Pinpoint the cell where the given text exists, returning its (X, Y) midpoint coordinate. 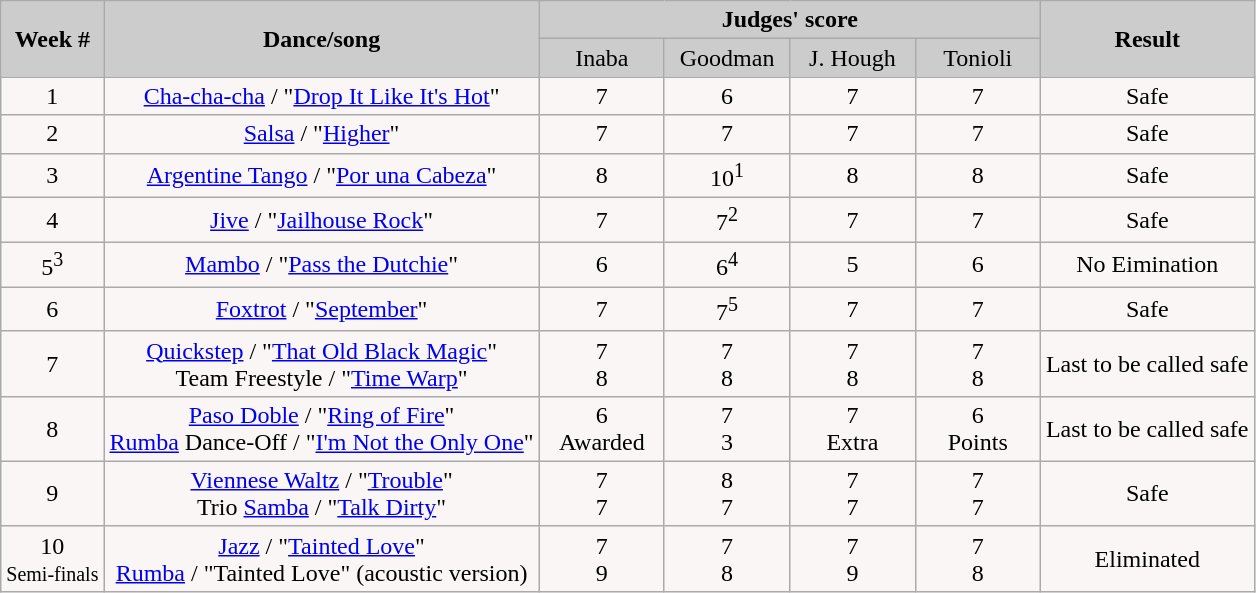
Mambo / "Pass the Dutchie" (322, 264)
4 (52, 220)
Dance/song (322, 39)
Tonioli (978, 58)
64 (726, 264)
1 (52, 96)
87 (726, 494)
Eliminated (1147, 558)
9 (52, 494)
Cha-cha-cha / "Drop It Like It's Hot" (322, 96)
Week # (52, 39)
Viennese Waltz / "Trouble"Trio Samba / "Talk Dirty" (322, 494)
7Extra (852, 428)
Salsa / "Higher" (322, 134)
6Awarded (602, 428)
Inaba (602, 58)
3 (52, 176)
2 (52, 134)
Judges' score (790, 20)
53 (52, 264)
Foxtrot / "September" (322, 310)
Jazz / "Tainted Love"Rumba / "Tainted Love" (acoustic version) (322, 558)
No Eimination (1147, 264)
72 (726, 220)
Quickstep / "That Old Black Magic"Team Freestyle / "Time Warp" (322, 364)
Jive / "Jailhouse Rock" (322, 220)
Argentine Tango / "Por una Cabeza" (322, 176)
10Semi-finals (52, 558)
J. Hough (852, 58)
Result (1147, 39)
Paso Doble / "Ring of Fire"Rumba Dance-Off / "I'm Not the Only One" (322, 428)
73 (726, 428)
Goodman (726, 58)
75 (726, 310)
5 (852, 264)
101 (726, 176)
6Points (978, 428)
